Search for the cell housing the specified text and yield its [X, Y] center coordinate. 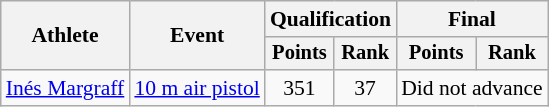
351 [300, 88]
Athlete [66, 36]
Final [472, 19]
Qualification [330, 19]
Event [196, 36]
Inés Margraff [66, 88]
10 m air pistol [196, 88]
37 [365, 88]
Did not advance [472, 88]
